Provide the [X, Y] coordinate of the cell's center where the given text is located.  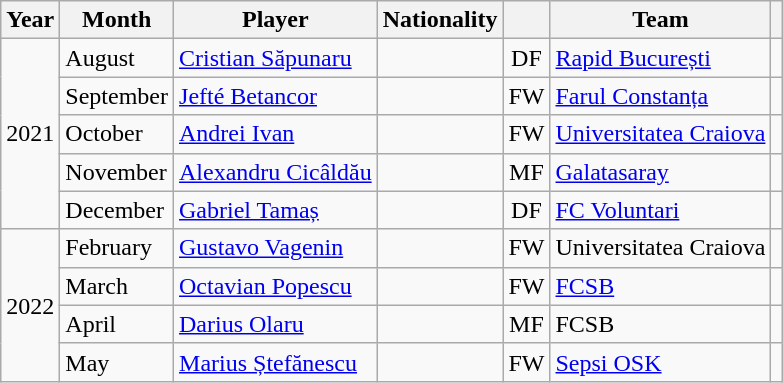
Player [276, 20]
Gabriel Tamaș [276, 210]
September [117, 96]
Farul Constanța [660, 96]
Marius Ștefănescu [276, 362]
2021 [30, 134]
May [117, 362]
Gustavo Vagenin [276, 248]
Octavian Popescu [276, 286]
Year [30, 20]
December [117, 210]
Jefté Betancor [276, 96]
Galatasaray [660, 172]
April [117, 324]
Nationality [440, 20]
Rapid București [660, 58]
Cristian Săpunaru [276, 58]
Darius Olaru [276, 324]
Alexandru Cicâldău [276, 172]
October [117, 134]
March [117, 286]
Team [660, 20]
February [117, 248]
Andrei Ivan [276, 134]
2022 [30, 305]
Month [117, 20]
August [117, 58]
Sepsi OSK [660, 362]
November [117, 172]
FC Voluntari [660, 210]
